Pinpoint the cell where the given text exists, returning its (x, y) midpoint coordinate. 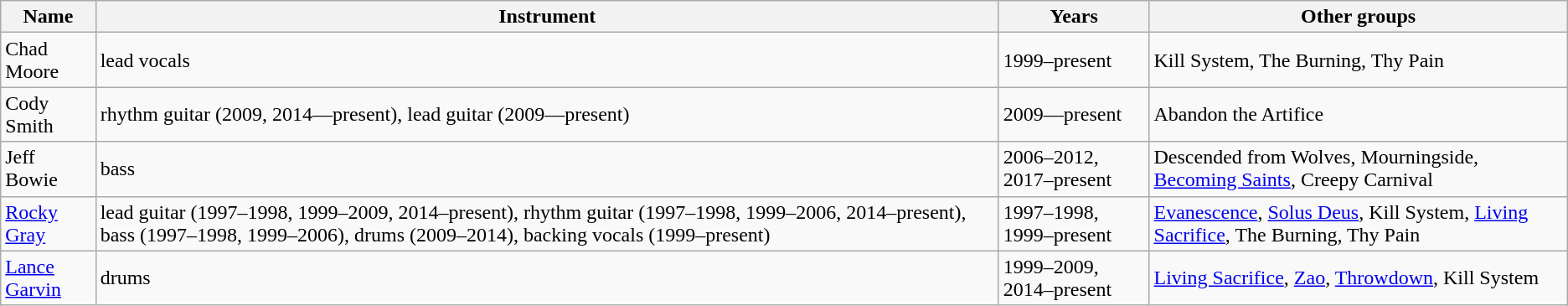
Chad Moore (49, 60)
Years (1074, 17)
Living Sacrifice, Zao, Throwdown, Kill System (1359, 278)
Descended from Wolves, Mourningside, Becoming Saints, Creepy Carnival (1359, 169)
bass (547, 169)
Other groups (1359, 17)
Evanescence, Solus Deus, Kill System, Living Sacrifice, The Burning, Thy Pain (1359, 223)
2006–2012, 2017–present (1074, 169)
Lance Garvin (49, 278)
drums (547, 278)
lead vocals (547, 60)
Abandon the Artifice (1359, 114)
rhythm guitar (2009, 2014—present), lead guitar (2009—present) (547, 114)
1999–2009, 2014–present (1074, 278)
Rocky Gray (49, 223)
1997–1998, 1999–present (1074, 223)
Kill System, The Burning, Thy Pain (1359, 60)
Name (49, 17)
Cody Smith (49, 114)
2009—present (1074, 114)
Instrument (547, 17)
1999–present (1074, 60)
Jeff Bowie (49, 169)
